Detect which cell encompasses the target text, then output its [X, Y] center coordinate. 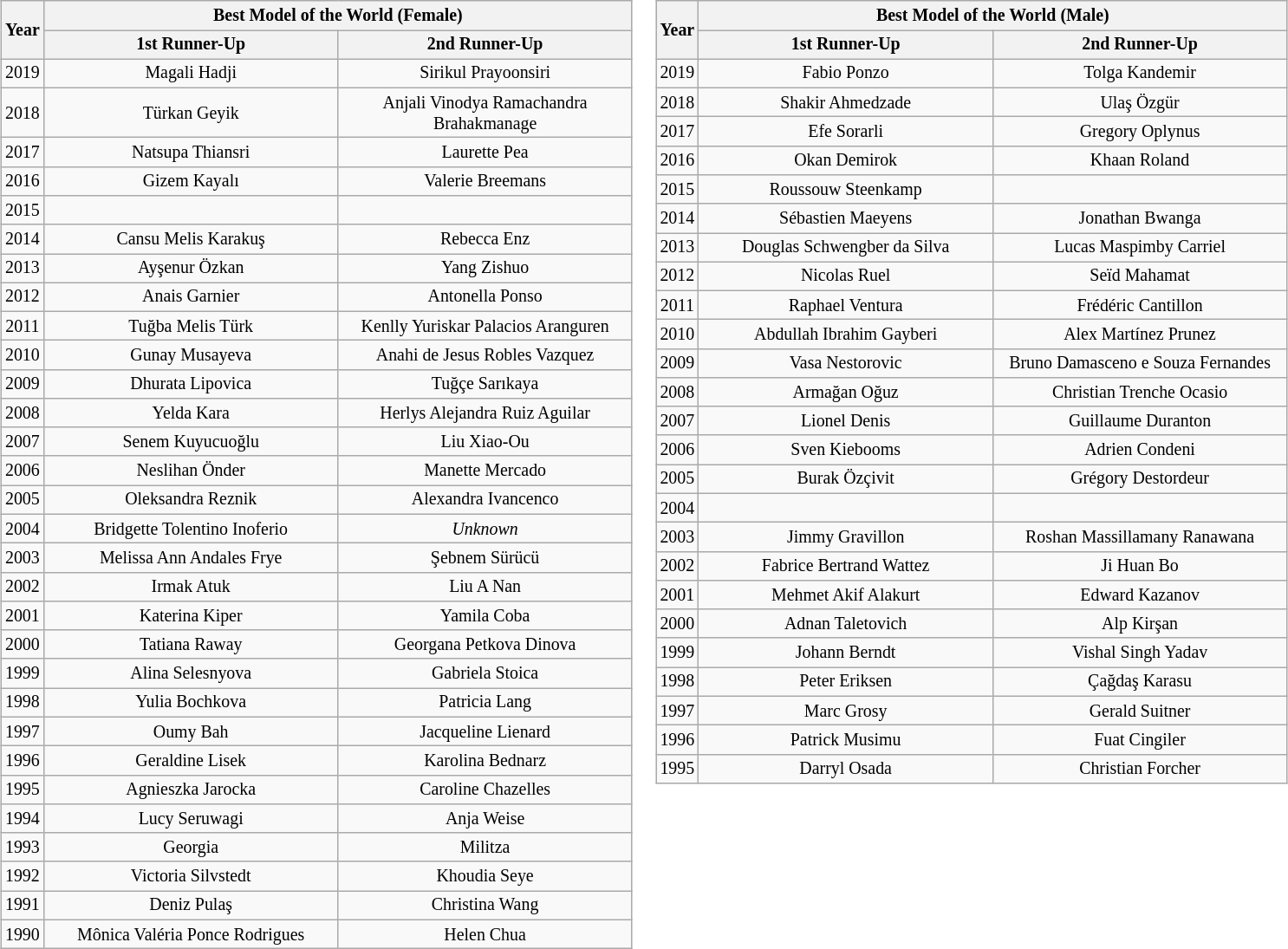
Vishal Singh Yadav [1139, 652]
Marc Grosy [846, 711]
Fuat Cingiler [1139, 740]
Antonella Ponso [485, 296]
Bridgette Tolentino Inoferio [191, 529]
Alex Martínez Prunez [1139, 335]
Raphael Ventura [846, 305]
Christian Trenche Ocasio [1139, 392]
Anahi de Jesus Robles Vazquez [485, 355]
Armağan Oğuz [846, 392]
Lucy Seruwagi [191, 818]
Alina Selesnyova [191, 673]
Gregory Oplynus [1139, 132]
Ulaş Özgür [1139, 102]
Militza [485, 848]
Kenlly Yuriskar Palacios Aranguren [485, 326]
Geraldine Lisek [191, 761]
Çağdaş Karasu [1139, 681]
Manette Mercado [485, 470]
Georgana Petkova Dinova [485, 645]
Efe Sorarli [846, 132]
Yulia Bochkova [191, 702]
Katerina Kiper [191, 615]
Alp Kirşan [1139, 624]
Unknown [485, 529]
Natsupa Thiansri [191, 153]
1993 [23, 848]
Türkan Geyik [191, 113]
Alexandra Ivancenco [485, 499]
Frédéric Cantillon [1139, 305]
Şebnem Sürücü [485, 558]
Lionel Denis [846, 421]
Oumy Bah [191, 731]
Tuğçe Sarıkaya [485, 383]
Gabriela Stoica [485, 673]
Cansu Melis Karakuş [191, 239]
Oleksandra Reznik [191, 499]
Abdullah Ibrahim Gayberi [846, 335]
Senem Kuyucuoğlu [191, 442]
Victoria Silvstedt [191, 875]
Gerald Suitner [1139, 711]
Roussouw Steenkamp [846, 189]
Guillaume Duranton [1139, 421]
1991 [23, 905]
Georgia [191, 848]
Lucas Maspimby Carriel [1139, 248]
Helen Chua [485, 934]
Anais Garnier [191, 296]
Dhurata Lipovica [191, 383]
Adrien Condeni [1139, 449]
Ayşenur Özkan [191, 269]
Roshan Massillamany Ranawana [1139, 537]
Mônica Valéria Ponce Rodrigues [191, 934]
Edward Kazanov [1139, 595]
Rebecca Enz [485, 239]
Yelda Kara [191, 413]
Christina Wang [485, 905]
Best Model of the World (Male) [993, 16]
Anjali Vinodya Ramachandra Brahakmanage [485, 113]
1992 [23, 875]
Agnieszka Jarocka [191, 789]
Khoudia Seye [485, 875]
Adnan Taletovich [846, 624]
Jimmy Gravillon [846, 537]
Fabio Ponzo [846, 73]
Valerie Breemans [485, 180]
Anja Weise [485, 818]
1990 [23, 934]
Christian Forcher [1139, 768]
Gunay Musayeva [191, 355]
Sébastien Maeyens [846, 218]
Bruno Damasceno e Souza Fernandes [1139, 362]
Best Model of the World (Female) [338, 16]
Deniz Pulaş [191, 905]
Nicolas Ruel [846, 276]
Darryl Osada [846, 768]
Sven Kiebooms [846, 449]
Burak Özçivit [846, 478]
Magali Hadji [191, 73]
Grégory Destordeur [1139, 478]
Jonathan Bwanga [1139, 218]
Gizem Kayalı [191, 180]
Fabrice Bertrand Wattez [846, 565]
Caroline Chazelles [485, 789]
Johann Berndt [846, 652]
Sirikul Prayoonsiri [485, 73]
Ji Huan Bo [1139, 565]
Okan Demirok [846, 159]
Patricia Lang [485, 702]
Seïd Mahamat [1139, 276]
Laurette Pea [485, 153]
Khaan Roland [1139, 159]
Tuğba Melis Türk [191, 326]
Liu Xiao-Ou [485, 442]
1994 [23, 818]
Shakir Ahmedzade [846, 102]
Liu A Nan [485, 586]
Jacqueline Lienard [485, 731]
Mehmet Akif Alakurt [846, 595]
Melissa Ann Andales Frye [191, 558]
Yang Zishuo [485, 269]
Tolga Kandemir [1139, 73]
Yamila Coba [485, 615]
Tatiana Raway [191, 645]
Vasa Nestorovic [846, 362]
Karolina Bednarz [485, 761]
Patrick Musimu [846, 740]
Herlys Alejandra Ruiz Aguilar [485, 413]
Irmak Atuk [191, 586]
Peter Eriksen [846, 681]
Douglas Schwengber da Silva [846, 248]
Neslihan Önder [191, 470]
